For the text-containing cell, return its midpoint in (x, y) coordinate format. 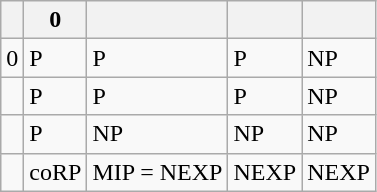
coRP (56, 172)
MIP = NEXP (158, 172)
